Detect which cell encompasses the target text, then output its [X, Y] center coordinate. 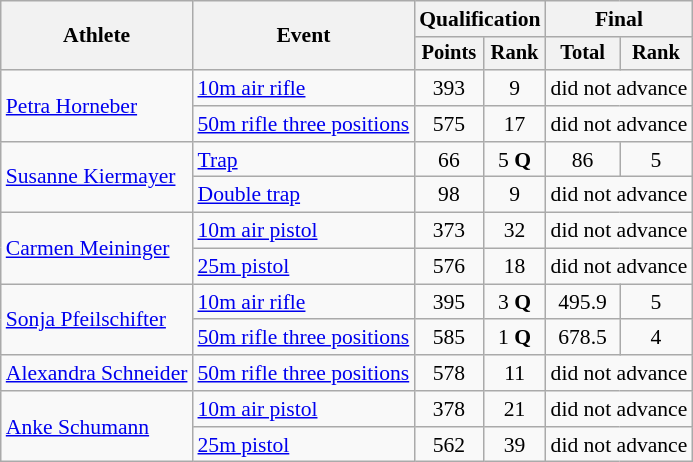
Double trap [303, 195]
Qualification [480, 19]
5 Q [515, 160]
Final [620, 19]
32 [515, 231]
Alexandra Schneider [97, 373]
18 [515, 267]
25m pistol [303, 267]
Athlete [97, 36]
3 Q [515, 302]
4 [656, 338]
Trap [303, 160]
Event [303, 36]
378 [448, 409]
1 Q [515, 338]
11 [515, 373]
578 [448, 373]
66 [448, 160]
86 [583, 160]
Susanne Kiermayer [97, 178]
576 [448, 267]
575 [448, 124]
373 [448, 231]
393 [448, 88]
21 [515, 409]
585 [448, 338]
98 [448, 195]
Total [583, 54]
495.9 [583, 302]
17 [515, 124]
678.5 [583, 338]
Anke Schumann [97, 426]
395 [448, 302]
Sonja Pfeilschifter [97, 320]
Petra Horneber [97, 106]
Carmen Meininger [97, 248]
Points [448, 54]
